From the cell containing the given text, extract its center point as [X, Y] coordinate. 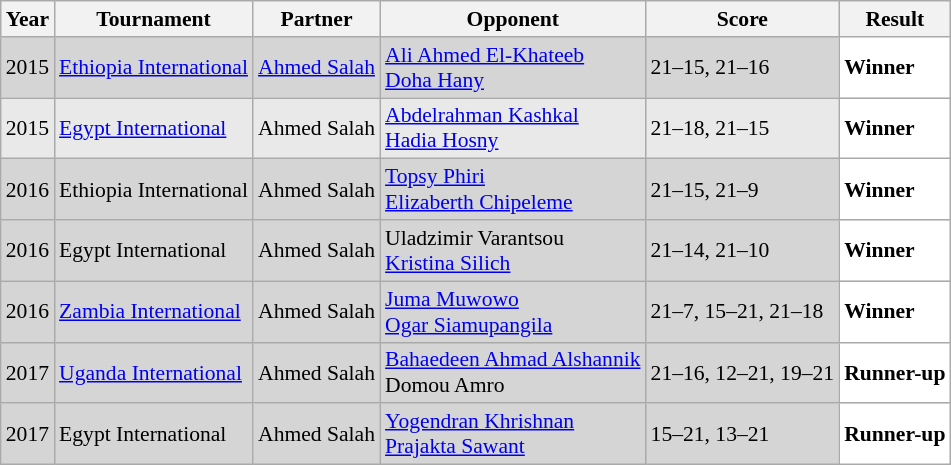
Bahaedeen Ahmad Alshannik Domou Amro [513, 372]
Ali Ahmed El-Khateeb Doha Hany [513, 68]
Opponent [513, 19]
21–15, 21–9 [743, 190]
Juma Muwowo Ogar Siamupangila [513, 312]
Result [894, 19]
Zambia International [154, 312]
Tournament [154, 19]
15–21, 13–21 [743, 434]
Year [28, 19]
Topsy Phiri Elizaberth Chipeleme [513, 190]
Abdelrahman Kashkal Hadia Hosny [513, 128]
21–15, 21–16 [743, 68]
21–18, 21–15 [743, 128]
Yogendran Khrishnan Prajakta Sawant [513, 434]
21–16, 12–21, 19–21 [743, 372]
Uladzimir Varantsou Kristina Silich [513, 250]
Uganda International [154, 372]
21–14, 21–10 [743, 250]
Score [743, 19]
21–7, 15–21, 21–18 [743, 312]
Partner [316, 19]
